Detect which cell encompasses the target text, then output its (X, Y) center coordinate. 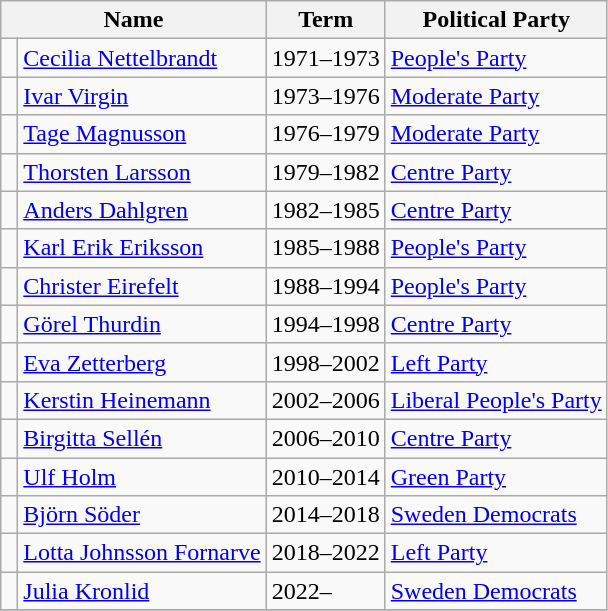
Ivar Virgin (142, 96)
Political Party (496, 20)
1998–2002 (326, 362)
Tage Magnusson (142, 134)
Görel Thurdin (142, 324)
1979–1982 (326, 172)
1971–1973 (326, 58)
1985–1988 (326, 248)
Thorsten Larsson (142, 172)
Eva Zetterberg (142, 362)
2022– (326, 591)
Term (326, 20)
Julia Kronlid (142, 591)
Kerstin Heinemann (142, 400)
Anders Dahlgren (142, 210)
1973–1976 (326, 96)
2010–2014 (326, 477)
Karl Erik Eriksson (142, 248)
Ulf Holm (142, 477)
2014–2018 (326, 515)
Green Party (496, 477)
1988–1994 (326, 286)
Liberal People's Party (496, 400)
Birgitta Sellén (142, 438)
1994–1998 (326, 324)
Name (134, 20)
Björn Söder (142, 515)
2006–2010 (326, 438)
1976–1979 (326, 134)
2002–2006 (326, 400)
Cecilia Nettelbrandt (142, 58)
2018–2022 (326, 553)
1982–1985 (326, 210)
Lotta Johnsson Fornarve (142, 553)
Christer Eirefelt (142, 286)
